Scan for the cell matching the given text and deliver its (x, y) coordinate at center. 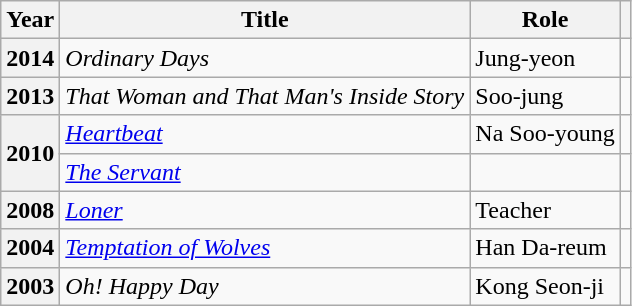
Title (265, 20)
Jung-yeon (545, 58)
Na Soo-young (545, 134)
2014 (30, 58)
2003 (30, 286)
Soo-jung (545, 96)
Han Da-reum (545, 248)
Temptation of Wolves (265, 248)
Kong Seon-ji (545, 286)
The Servant (265, 172)
Loner (265, 210)
Heartbeat (265, 134)
That Woman and That Man's Inside Story (265, 96)
Ordinary Days (265, 58)
Oh! Happy Day (265, 286)
2013 (30, 96)
Role (545, 20)
2004 (30, 248)
2010 (30, 153)
Year (30, 20)
Teacher (545, 210)
2008 (30, 210)
